From the cell containing the given text, extract its center point as (x, y) coordinate. 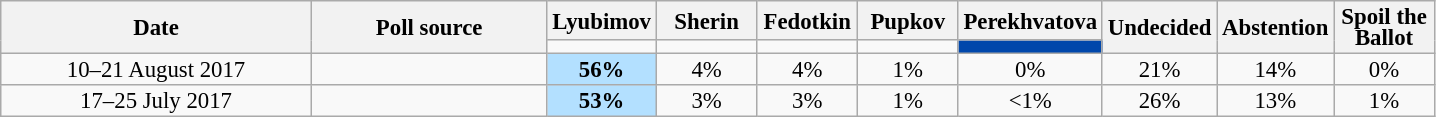
Spoil the Ballot (1384, 28)
53% (602, 101)
Perekhvatova (1030, 20)
Pupkov (908, 20)
Date (156, 28)
Abstention (1276, 28)
10–21 August 2017 (156, 70)
26% (1159, 101)
17–25 July 2017 (156, 101)
Poll source (429, 28)
<1% (1030, 101)
21% (1159, 70)
13% (1276, 101)
Fedotkin (808, 20)
Lyubimov (602, 20)
14% (1276, 70)
56% (602, 70)
Sherin (706, 20)
Undecided (1159, 28)
